Find where the given text appears and provide that cell's center as [X, Y] coordinate. 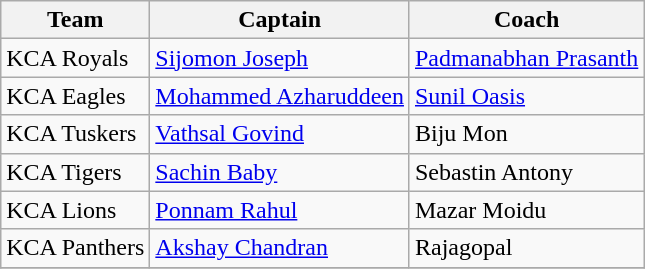
Coach [526, 20]
Mazar Moidu [526, 210]
Team [76, 20]
Sunil Oasis [526, 96]
Padmanabhan Prasanth [526, 58]
Akshay Chandran [280, 248]
Ponnam Rahul [280, 210]
KCA Eagles [76, 96]
KCA Tuskers [76, 134]
Biju Mon [526, 134]
KCA Royals [76, 58]
Captain [280, 20]
Sachin Baby [280, 172]
KCA Panthers [76, 248]
Sebastin Antony [526, 172]
Mohammed Azharuddeen [280, 96]
KCA Tigers [76, 172]
Vathsal Govind [280, 134]
Sijomon Joseph [280, 58]
KCA Lions [76, 210]
Rajagopal [526, 248]
